For the text-containing cell, return its midpoint in [x, y] coordinate format. 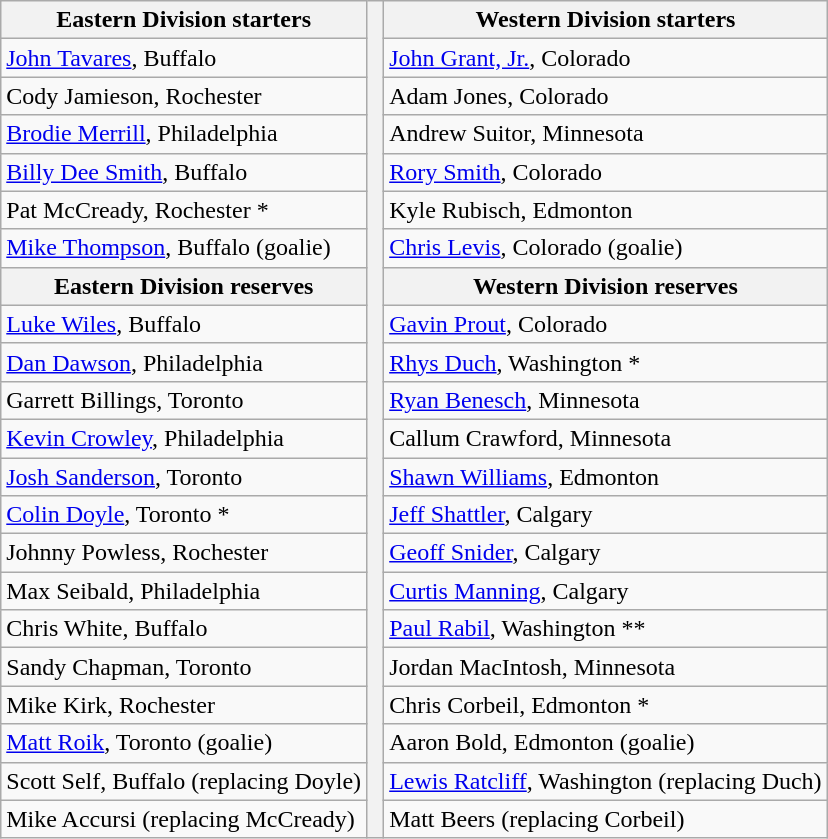
Scott Self, Buffalo (replacing Doyle) [184, 781]
Mike Accursi (replacing McCready) [184, 819]
Shawn Williams, Edmonton [606, 477]
Geoff Snider, Calgary [606, 553]
Adam Jones, Colorado [606, 96]
Paul Rabil, Washington ** [606, 629]
Aaron Bold, Edmonton (goalie) [606, 743]
Callum Crawford, Minnesota [606, 438]
Western Division reserves [606, 286]
Max Seibald, Philadelphia [184, 591]
Ryan Benesch, Minnesota [606, 400]
Chris Levis, Colorado (goalie) [606, 248]
Andrew Suitor, Minnesota [606, 134]
Jeff Shattler, Calgary [606, 515]
Mike Thompson, Buffalo (goalie) [184, 248]
Mike Kirk, Rochester [184, 705]
Chris Corbeil, Edmonton * [606, 705]
Kyle Rubisch, Edmonton [606, 210]
Garrett Billings, Toronto [184, 400]
Matt Roik, Toronto (goalie) [184, 743]
Gavin Prout, Colorado [606, 324]
Western Division starters [606, 20]
Sandy Chapman, Toronto [184, 667]
Josh Sanderson, Toronto [184, 477]
Johnny Powless, Rochester [184, 553]
Cody Jamieson, Rochester [184, 96]
Lewis Ratcliff, Washington (replacing Duch) [606, 781]
Colin Doyle, Toronto * [184, 515]
Eastern Division starters [184, 20]
Chris White, Buffalo [184, 629]
John Grant, Jr., Colorado [606, 58]
Kevin Crowley, Philadelphia [184, 438]
Billy Dee Smith, Buffalo [184, 172]
Jordan MacIntosh, Minnesota [606, 667]
John Tavares, Buffalo [184, 58]
Eastern Division reserves [184, 286]
Rhys Duch, Washington * [606, 362]
Pat McCready, Rochester * [184, 210]
Brodie Merrill, Philadelphia [184, 134]
Luke Wiles, Buffalo [184, 324]
Rory Smith, Colorado [606, 172]
Matt Beers (replacing Corbeil) [606, 819]
Curtis Manning, Calgary [606, 591]
Dan Dawson, Philadelphia [184, 362]
